Capture the cell that displays the provided text and extract its [X, Y] central coordinate. 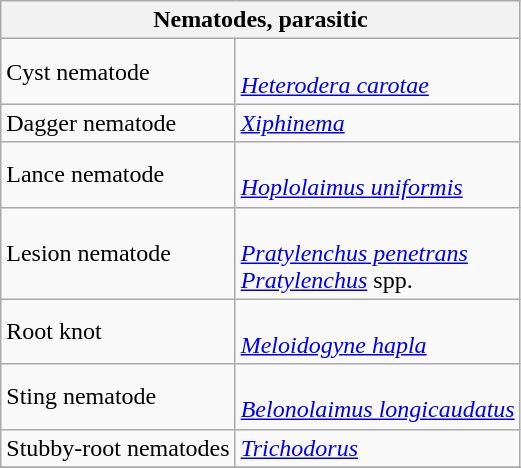
Nematodes, parasitic [260, 20]
Trichodorus [378, 448]
Cyst nematode [118, 72]
Lesion nematode [118, 253]
Belonolaimus longicaudatus [378, 396]
Lance nematode [118, 174]
Pratylenchus penetrans Pratylenchus spp. [378, 253]
Xiphinema [378, 123]
Meloidogyne hapla [378, 332]
Dagger nematode [118, 123]
Root knot [118, 332]
Heterodera carotae [378, 72]
Stubby-root nematodes [118, 448]
Sting nematode [118, 396]
Hoplolaimus uniformis [378, 174]
